Find where the given text appears and provide that cell's center as (x, y) coordinate. 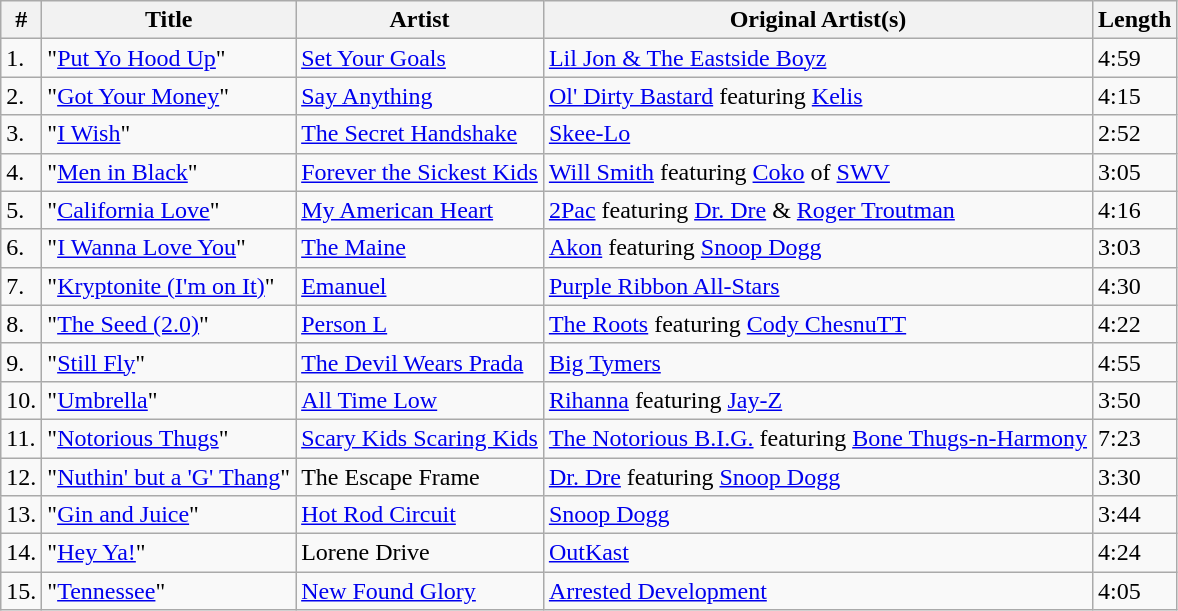
Artist (420, 20)
"Got Your Money" (169, 96)
Skee-Lo (818, 134)
"Tennessee" (169, 591)
2. (22, 96)
Hot Rod Circuit (420, 515)
4:22 (1135, 324)
Lorene Drive (420, 553)
The Devil Wears Prada (420, 362)
Arrested Development (818, 591)
"The Seed (2.0)" (169, 324)
12. (22, 477)
Lil Jon & The Eastside Boyz (818, 58)
"Nuthin' but a 'G' Thang" (169, 477)
4. (22, 172)
Title (169, 20)
Scary Kids Scaring Kids (420, 438)
4:16 (1135, 210)
The Escape Frame (420, 477)
11. (22, 438)
"I Wish" (169, 134)
Ol' Dirty Bastard featuring Kelis (818, 96)
Emanuel (420, 286)
14. (22, 553)
4:15 (1135, 96)
"Put Yo Hood Up" (169, 58)
15. (22, 591)
7. (22, 286)
10. (22, 400)
4:05 (1135, 591)
Person L (420, 324)
The Secret Handshake (420, 134)
3:30 (1135, 477)
Purple Ribbon All-Stars (818, 286)
# (22, 20)
Set Your Goals (420, 58)
3:05 (1135, 172)
The Roots featuring Cody ChesnuTT (818, 324)
"Gin and Juice" (169, 515)
3:50 (1135, 400)
All Time Low (420, 400)
4:59 (1135, 58)
Original Artist(s) (818, 20)
"Hey Ya!" (169, 553)
5. (22, 210)
"Umbrella" (169, 400)
6. (22, 248)
"California Love" (169, 210)
My American Heart (420, 210)
"Kryptonite (I'm on It)" (169, 286)
4:55 (1135, 362)
3:03 (1135, 248)
The Notorious B.I.G. featuring Bone Thugs-n-Harmony (818, 438)
"I Wanna Love You" (169, 248)
13. (22, 515)
Dr. Dre featuring Snoop Dogg (818, 477)
Will Smith featuring Coko of SWV (818, 172)
1. (22, 58)
3:44 (1135, 515)
New Found Glory (420, 591)
9. (22, 362)
"Notorious Thugs" (169, 438)
8. (22, 324)
Say Anything (420, 96)
3. (22, 134)
4:24 (1135, 553)
7:23 (1135, 438)
"Still Fly" (169, 362)
"Men in Black" (169, 172)
Big Tymers (818, 362)
The Maine (420, 248)
2:52 (1135, 134)
Rihanna featuring Jay-Z (818, 400)
2Pac featuring Dr. Dre & Roger Troutman (818, 210)
OutKast (818, 553)
Akon featuring Snoop Dogg (818, 248)
Forever the Sickest Kids (420, 172)
4:30 (1135, 286)
Snoop Dogg (818, 515)
Length (1135, 20)
